Find where the given text appears and provide that cell's center as [X, Y] coordinate. 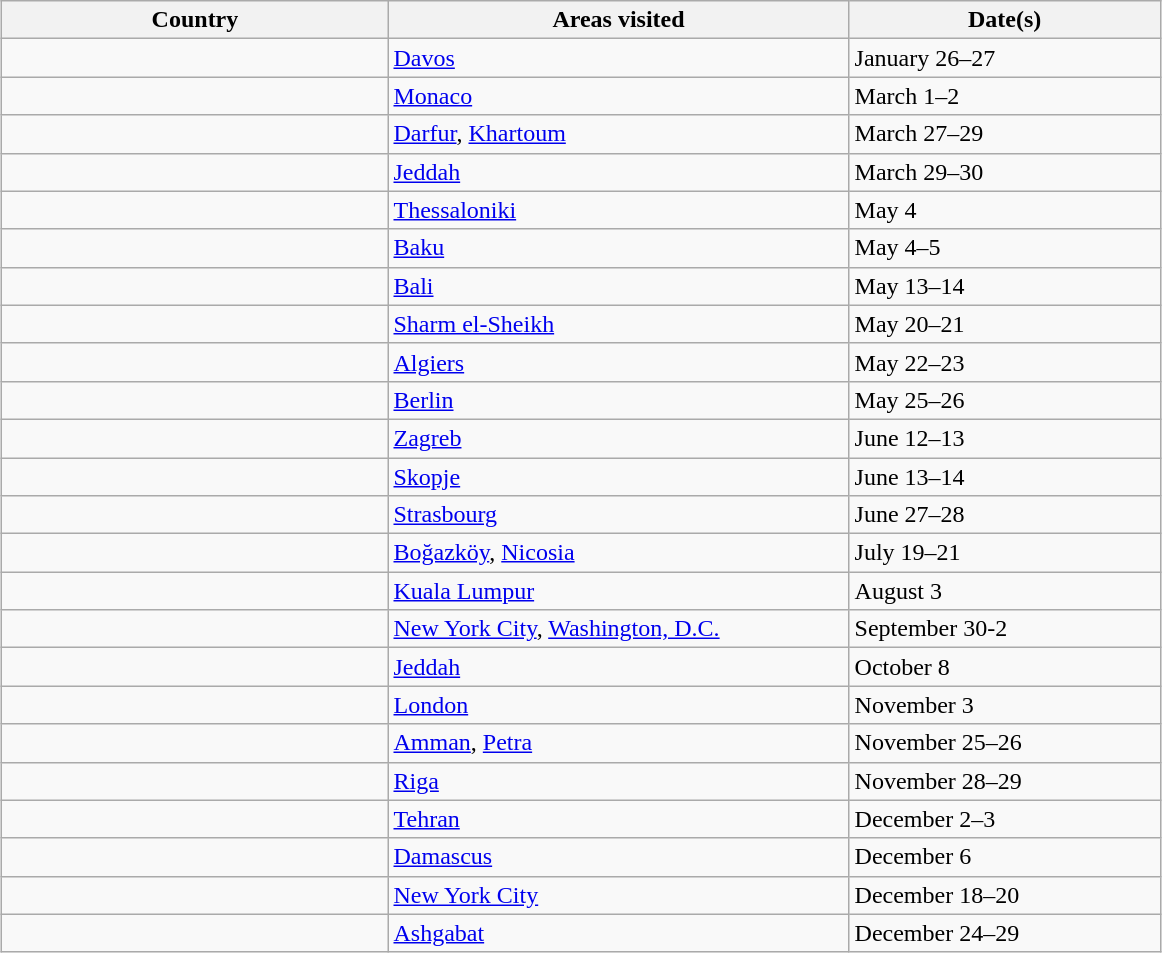
New York City, Washington, D.C. [618, 629]
July 19–21 [1004, 553]
August 3 [1004, 591]
Baku [618, 248]
November 25–26 [1004, 743]
May 22–23 [1004, 362]
Amman, Petra [618, 743]
May 13–14 [1004, 286]
Skopje [618, 477]
March 27–29 [1004, 134]
Riga [618, 781]
Boğazköy, Nicosia [618, 553]
Thessaloniki [618, 210]
Country [195, 20]
May 4–5 [1004, 248]
Ashgabat [618, 933]
March 29–30 [1004, 172]
May 4 [1004, 210]
Strasbourg [618, 515]
December 2–3 [1004, 819]
December 24–29 [1004, 933]
May 20–21 [1004, 324]
June 27–28 [1004, 515]
Kuala Lumpur [618, 591]
Date(s) [1004, 20]
December 18–20 [1004, 895]
September 30-2 [1004, 629]
June 13–14 [1004, 477]
June 12–13 [1004, 438]
Monaco [618, 96]
November 28–29 [1004, 781]
Davos [618, 58]
Berlin [618, 400]
Algiers [618, 362]
Areas visited [618, 20]
Tehran [618, 819]
Damascus [618, 857]
October 8 [1004, 667]
New York City [618, 895]
London [618, 705]
November 3 [1004, 705]
March 1–2 [1004, 96]
Sharm el-Sheikh [618, 324]
December 6 [1004, 857]
May 25–26 [1004, 400]
Bali [618, 286]
Darfur, Khartoum [618, 134]
Zagreb [618, 438]
January 26–27 [1004, 58]
